Extract the [x, y] coordinate from the center of the cell holding the provided text.  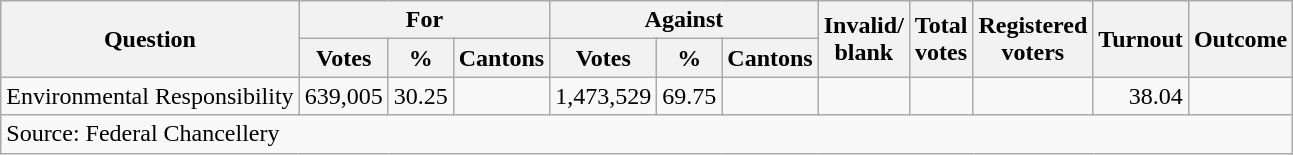
Against [684, 20]
Outcome [1240, 39]
38.04 [1141, 96]
1,473,529 [604, 96]
639,005 [344, 96]
Registeredvoters [1033, 39]
Turnout [1141, 39]
Environmental Responsibility [150, 96]
Question [150, 39]
Invalid/blank [864, 39]
69.75 [690, 96]
Source: Federal Chancellery [647, 134]
Totalvotes [941, 39]
For [424, 20]
30.25 [420, 96]
